Detect which cell encompasses the target text, then output its (X, Y) center coordinate. 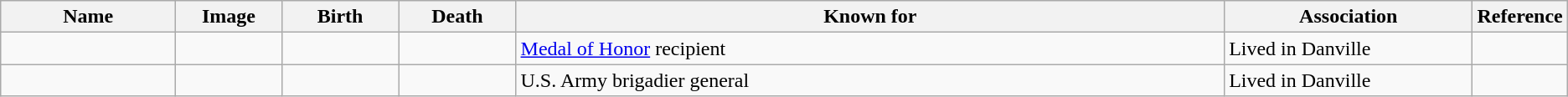
Association (1349, 17)
U.S. Army brigadier general (870, 80)
Death (457, 17)
Known for (870, 17)
Name (89, 17)
Birth (340, 17)
Medal of Honor recipient (870, 48)
Image (230, 17)
Reference (1519, 17)
